Output the [x, y] coordinate of the center of the cell containing the given text.  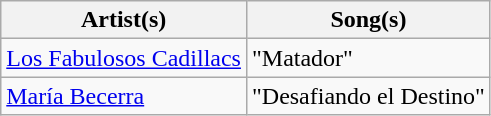
"Matador" [368, 58]
María Becerra [124, 96]
Song(s) [368, 20]
"Desafiando el Destino" [368, 96]
Artist(s) [124, 20]
Los Fabulosos Cadillacs [124, 58]
